Return the [X, Y] coordinate for the center point of the cell that contains the specified text.  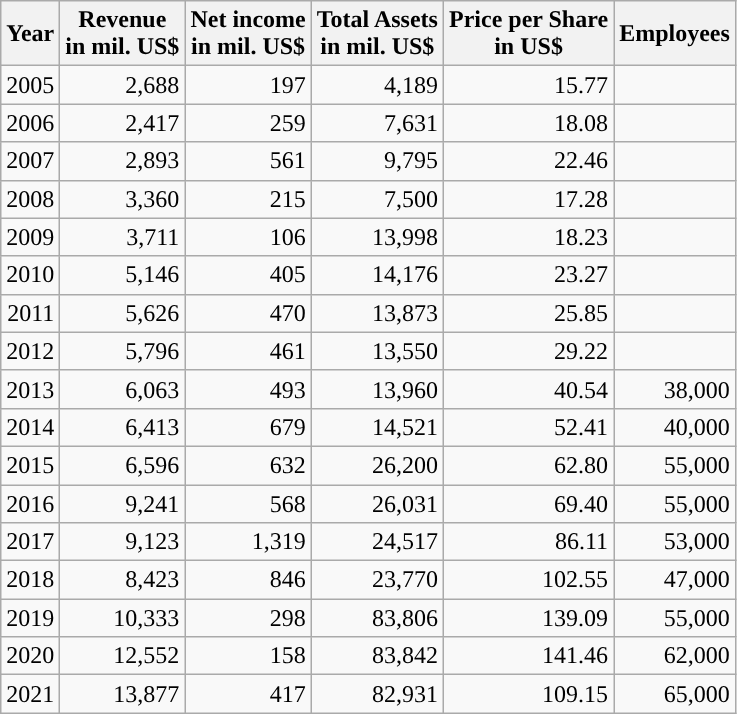
Year [30, 34]
139.09 [528, 618]
25.85 [528, 313]
3,360 [122, 199]
5,626 [122, 313]
6,413 [122, 427]
69.40 [528, 503]
9,241 [122, 503]
29.22 [528, 351]
13,998 [377, 237]
632 [248, 465]
2,688 [122, 85]
23.27 [528, 275]
568 [248, 503]
215 [248, 199]
24,517 [377, 542]
65,000 [675, 694]
7,631 [377, 123]
17.28 [528, 199]
2,893 [122, 161]
2009 [30, 237]
22.46 [528, 161]
13,550 [377, 351]
493 [248, 389]
2021 [30, 694]
6,596 [122, 465]
679 [248, 427]
52.41 [528, 427]
7,500 [377, 199]
2013 [30, 389]
Revenuein mil. US$ [122, 34]
Price per Sharein US$ [528, 34]
2007 [30, 161]
2008 [30, 199]
846 [248, 580]
13,960 [377, 389]
2015 [30, 465]
62.80 [528, 465]
82,931 [377, 694]
102.55 [528, 580]
26,200 [377, 465]
62,000 [675, 656]
2017 [30, 542]
405 [248, 275]
461 [248, 351]
197 [248, 85]
470 [248, 313]
53,000 [675, 542]
38,000 [675, 389]
298 [248, 618]
13,877 [122, 694]
83,842 [377, 656]
2016 [30, 503]
2005 [30, 85]
2,417 [122, 123]
83,806 [377, 618]
158 [248, 656]
6,063 [122, 389]
14,521 [377, 427]
1,319 [248, 542]
14,176 [377, 275]
3,711 [122, 237]
12,552 [122, 656]
Employees [675, 34]
47,000 [675, 580]
86.11 [528, 542]
8,423 [122, 580]
26,031 [377, 503]
2014 [30, 427]
2020 [30, 656]
10,333 [122, 618]
18.08 [528, 123]
5,796 [122, 351]
2018 [30, 580]
417 [248, 694]
18.23 [528, 237]
23,770 [377, 580]
9,123 [122, 542]
Net incomein mil. US$ [248, 34]
13,873 [377, 313]
Total Assetsin mil. US$ [377, 34]
2012 [30, 351]
9,795 [377, 161]
2019 [30, 618]
2010 [30, 275]
15.77 [528, 85]
109.15 [528, 694]
259 [248, 123]
40.54 [528, 389]
141.46 [528, 656]
106 [248, 237]
561 [248, 161]
2011 [30, 313]
4,189 [377, 85]
2006 [30, 123]
40,000 [675, 427]
5,146 [122, 275]
